Output the [X, Y] coordinate of the center of the cell containing the given text.  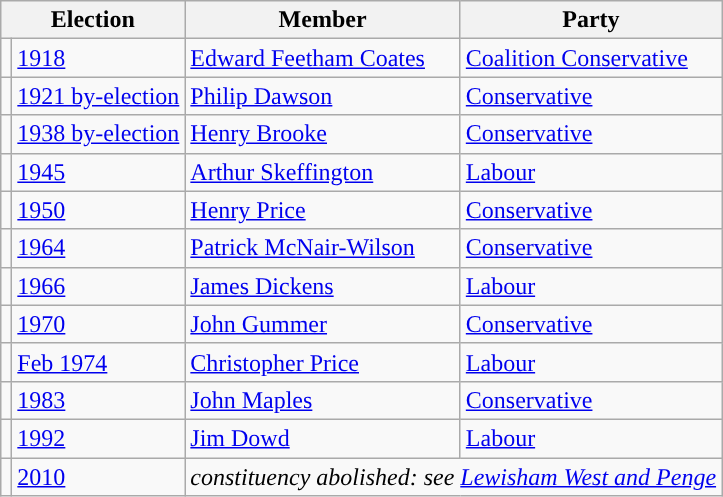
Christopher Price [322, 362]
1938 by-election [98, 134]
1918 [98, 58]
John Maples [322, 400]
Henry Brooke [322, 134]
Coalition Conservative [590, 58]
Election [93, 20]
Henry Price [322, 210]
1983 [98, 400]
Feb 1974 [98, 362]
Jim Dowd [322, 438]
1964 [98, 248]
Arthur Skeffington [322, 172]
constituency abolished: see Lewisham West and Penge [454, 477]
James Dickens [322, 286]
John Gummer [322, 324]
Patrick McNair-Wilson [322, 248]
Member [322, 20]
Party [590, 20]
1966 [98, 286]
1970 [98, 324]
1950 [98, 210]
Philip Dawson [322, 96]
Edward Feetham Coates [322, 58]
1921 by-election [98, 96]
1945 [98, 172]
2010 [98, 477]
1992 [98, 438]
